Capture the cell that displays the provided text and extract its (x, y) central coordinate. 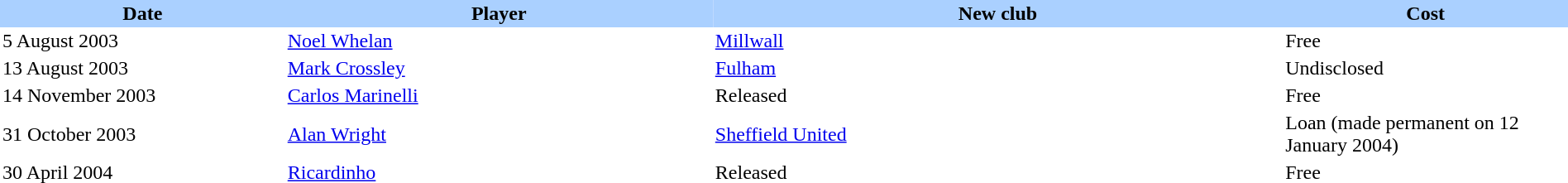
Carlos Marinelli (500, 96)
5 August 2003 (142, 41)
Fulham (997, 68)
Sheffield United (997, 134)
13 August 2003 (142, 68)
New club (997, 13)
Noel Whelan (500, 41)
Released (997, 96)
Undisclosed (1426, 68)
Mark Crossley (500, 68)
Date (142, 13)
Cost (1426, 13)
Player (500, 13)
Millwall (997, 41)
Alan Wright (500, 134)
31 October 2003 (142, 134)
14 November 2003 (142, 96)
Loan (made permanent on 12 January 2004) (1426, 134)
